From the cell containing the given text, extract its center point as (x, y) coordinate. 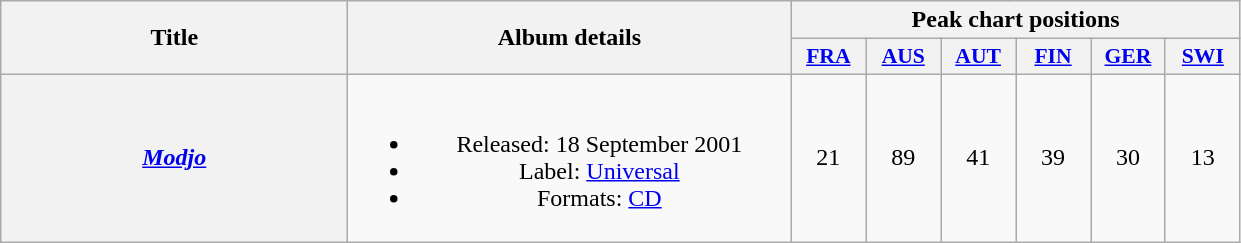
41 (978, 158)
89 (904, 158)
AUT (978, 57)
FRA (828, 57)
AUS (904, 57)
30 (1128, 158)
39 (1054, 158)
13 (1202, 158)
GER (1128, 57)
21 (828, 158)
Modjo (174, 158)
Title (174, 38)
Released: 18 September 2001Label: UniversalFormats: CD (570, 158)
SWI (1202, 57)
Album details (570, 38)
FIN (1054, 57)
Peak chart positions (1016, 20)
